Pinpoint the cell where the given text exists, returning its (x, y) midpoint coordinate. 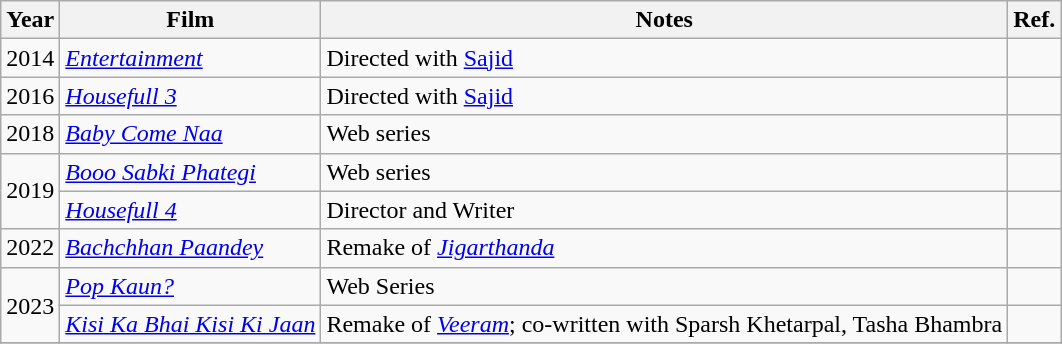
2023 (30, 305)
Pop Kaun? (190, 286)
Entertainment (190, 58)
Notes (664, 20)
Film (190, 20)
Housefull 4 (190, 210)
Housefull 3 (190, 96)
Web Series (664, 286)
Remake of Jigarthanda (664, 248)
Year (30, 20)
Kisi Ka Bhai Kisi Ki Jaan (190, 324)
2019 (30, 191)
Booo Sabki Phategi (190, 172)
2016 (30, 96)
2018 (30, 134)
Baby Come Naa (190, 134)
Ref. (1034, 20)
2022 (30, 248)
Director and Writer (664, 210)
Bachchhan Paandey (190, 248)
Remake of Veeram; co-written with Sparsh Khetarpal, Tasha Bhambra (664, 324)
2014 (30, 58)
